Pinpoint the cell where the given text exists, returning its [X, Y] midpoint coordinate. 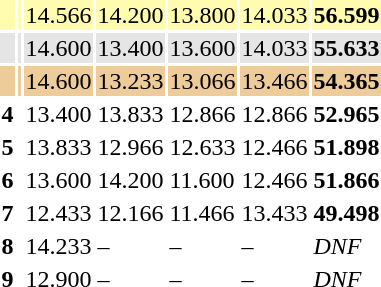
11.466 [202, 213]
13.466 [274, 81]
DNF [346, 246]
8 [8, 246]
12.966 [130, 147]
56.599 [346, 15]
52.965 [346, 114]
13.800 [202, 15]
12.433 [58, 213]
11.600 [202, 180]
5 [8, 147]
49.498 [346, 213]
13.433 [274, 213]
7 [8, 213]
12.166 [130, 213]
6 [8, 180]
13.233 [130, 81]
12.633 [202, 147]
13.066 [202, 81]
14.566 [58, 15]
51.898 [346, 147]
14.233 [58, 246]
4 [8, 114]
54.365 [346, 81]
55.633 [346, 48]
51.866 [346, 180]
